Search for the cell housing the specified text and yield its [X, Y] center coordinate. 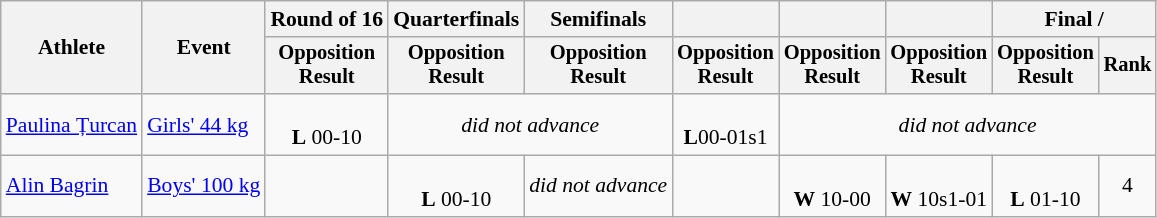
Alin Bagrin [72, 186]
Boys' 100 kg [204, 186]
4 [1128, 186]
Quarterfinals [456, 19]
Final / [1074, 19]
L 01-10 [1046, 186]
Round of 16 [326, 19]
Event [204, 48]
L00-01s1 [726, 124]
Girls' 44 kg [204, 124]
W 10s1-01 [938, 186]
Semifinals [598, 19]
Paulina Țurcan [72, 124]
Athlete [72, 48]
Rank [1128, 66]
W 10-00 [832, 186]
